For the text-containing cell, return its midpoint in [X, Y] coordinate format. 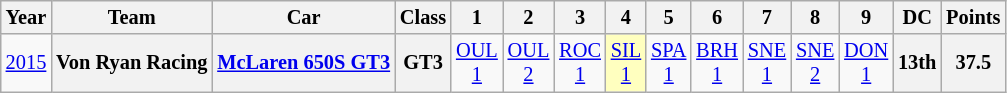
Car [304, 17]
Von Ryan Racing [132, 63]
Year [26, 17]
SPA1 [668, 63]
DON1 [866, 63]
Points [973, 17]
SIL1 [626, 63]
7 [767, 17]
9 [866, 17]
6 [717, 17]
GT3 [423, 63]
13th [917, 63]
3 [580, 17]
SNE2 [815, 63]
37.5 [973, 63]
2 [529, 17]
8 [815, 17]
2015 [26, 63]
McLaren 650S GT3 [304, 63]
DC [917, 17]
BRH1 [717, 63]
4 [626, 17]
1 [477, 17]
Team [132, 17]
ROC1 [580, 63]
OUL1 [477, 63]
Class [423, 17]
5 [668, 17]
OUL2 [529, 63]
SNE1 [767, 63]
